Capture the cell that displays the provided text and extract its (x, y) central coordinate. 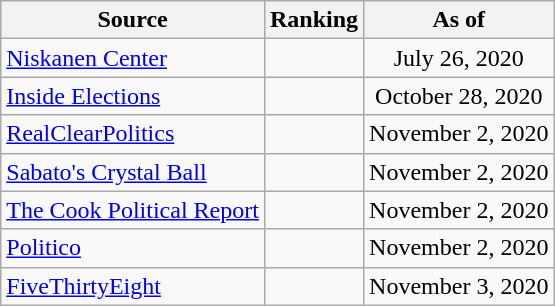
October 28, 2020 (459, 96)
Niskanen Center (133, 58)
Inside Elections (133, 96)
RealClearPolitics (133, 134)
Source (133, 20)
The Cook Political Report (133, 210)
Ranking (314, 20)
November 3, 2020 (459, 286)
Sabato's Crystal Ball (133, 172)
As of (459, 20)
July 26, 2020 (459, 58)
Politico (133, 248)
FiveThirtyEight (133, 286)
